Return the (x, y) coordinate for the center point of the cell that contains the specified text.  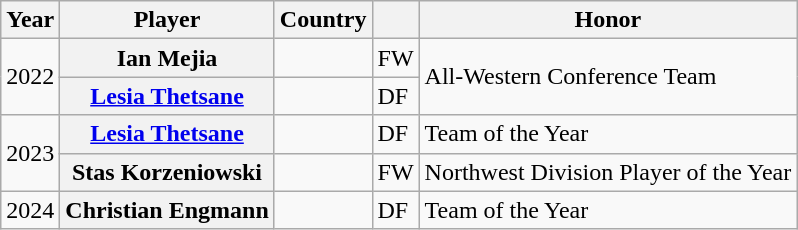
Honor (608, 20)
Year (30, 20)
Stas Korzeniowski (167, 172)
Ian Mejia (167, 58)
Christian Engmann (167, 210)
Northwest Division Player of the Year (608, 172)
Country (323, 20)
2023 (30, 153)
2022 (30, 77)
All-Western Conference Team (608, 77)
2024 (30, 210)
Player (167, 20)
